From the cell containing the given text, extract its center point as [X, Y] coordinate. 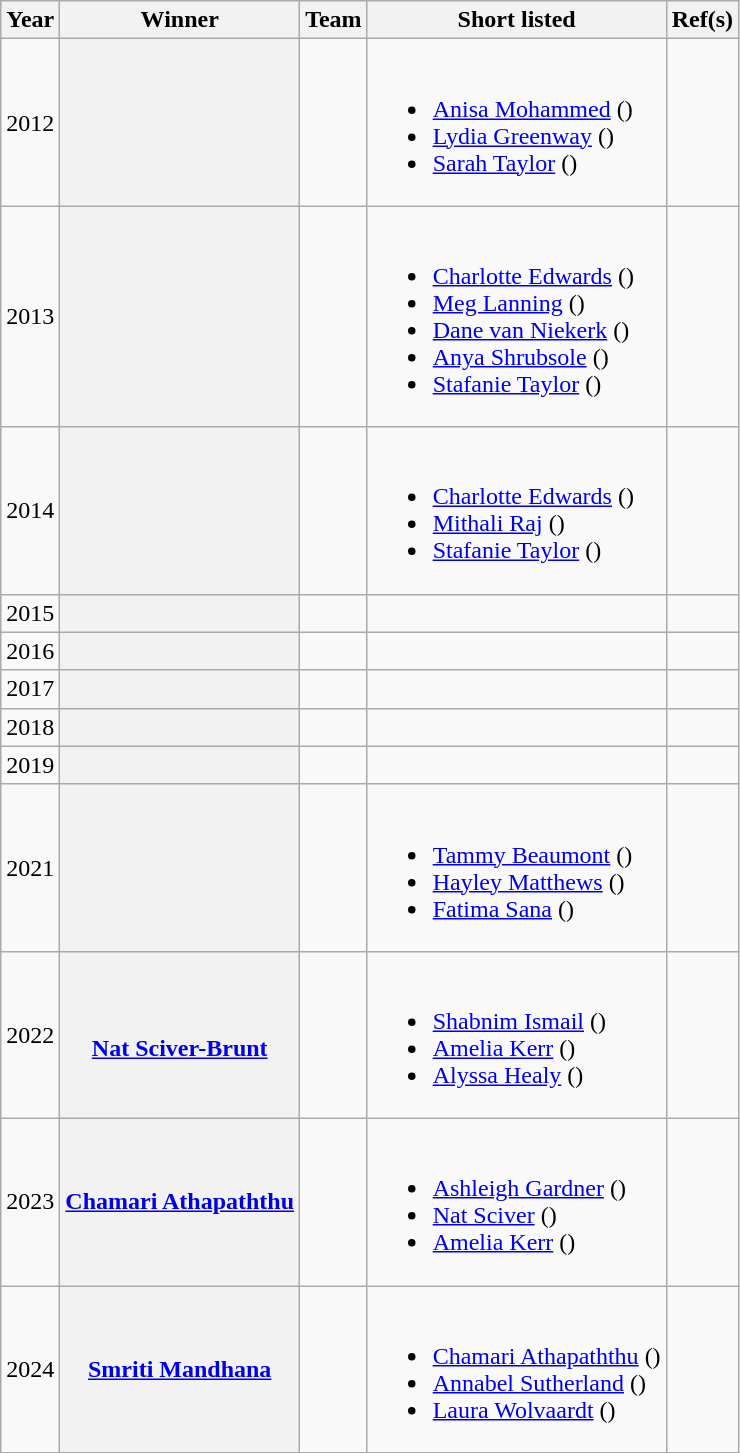
2018 [30, 727]
Year [30, 20]
Ashleigh Gardner ()Nat Sciver ()Amelia Kerr () [516, 1202]
Shabnim Ismail ()Amelia Kerr ()Alyssa Healy () [516, 1034]
Chamari Athapaththu ()Annabel Sutherland ()Laura Wolvaardt () [516, 1370]
2024 [30, 1370]
2017 [30, 689]
2012 [30, 122]
Anisa Mohammed ()Lydia Greenway ()Sarah Taylor () [516, 122]
Nat Sciver-Brunt [180, 1034]
Chamari Athapaththu [180, 1202]
Tammy Beaumont ()Hayley Matthews ()Fatima Sana () [516, 868]
Charlotte Edwards ()Meg Lanning ()Dane van Niekerk ()Anya Shrubsole ()Stafanie Taylor () [516, 316]
Short listed [516, 20]
2019 [30, 765]
2013 [30, 316]
2014 [30, 510]
Smriti Mandhana [180, 1370]
2016 [30, 651]
2015 [30, 613]
2023 [30, 1202]
2021 [30, 868]
2022 [30, 1034]
Charlotte Edwards ()Mithali Raj ()Stafanie Taylor () [516, 510]
Winner [180, 20]
Ref(s) [702, 20]
Team [334, 20]
